Find where the given text appears and provide that cell's center as [x, y] coordinate. 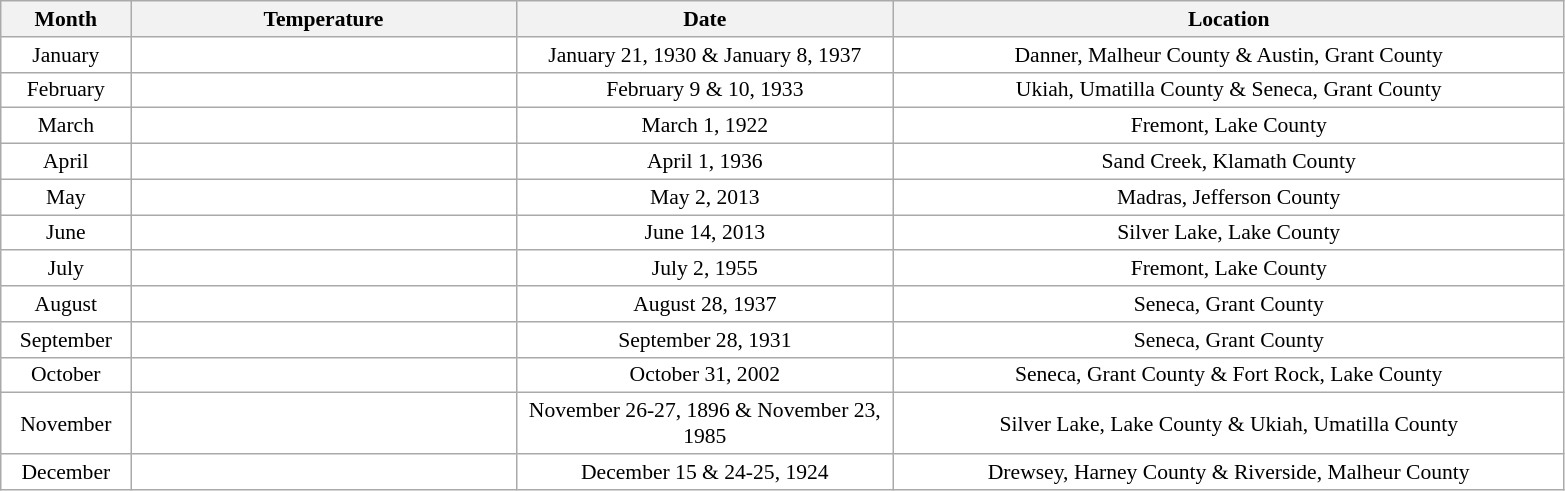
April [66, 162]
June 14, 2013 [705, 233]
March 1, 1922 [705, 126]
January [66, 55]
May [66, 197]
August 28, 1937 [705, 304]
Sand Creek, Klamath County [1229, 162]
Silver Lake, Lake County & Ukiah, Umatilla County [1229, 424]
July 2, 1955 [705, 269]
February [66, 90]
October 31, 2002 [705, 375]
February 9 & 10, 1933 [705, 90]
Location [1229, 19]
Madras, Jefferson County [1229, 197]
July [66, 269]
Temperature [324, 19]
January 21, 1930 & January 8, 1937 [705, 55]
March [66, 126]
October [66, 375]
Danner, Malheur County & Austin, Grant County [1229, 55]
December 15 & 24-25, 1924 [705, 472]
November [66, 424]
August [66, 304]
September 28, 1931 [705, 340]
September [66, 340]
May 2, 2013 [705, 197]
November 26-27, 1896 & November 23, 1985 [705, 424]
Month [66, 19]
Drewsey, Harney County & Riverside, Malheur County [1229, 472]
Date [705, 19]
December [66, 472]
Silver Lake, Lake County [1229, 233]
June [66, 233]
April 1, 1936 [705, 162]
Ukiah, Umatilla County & Seneca, Grant County [1229, 90]
Seneca, Grant County & Fort Rock, Lake County [1229, 375]
